Provide the (x, y) coordinate of the cell's center where the given text is located.  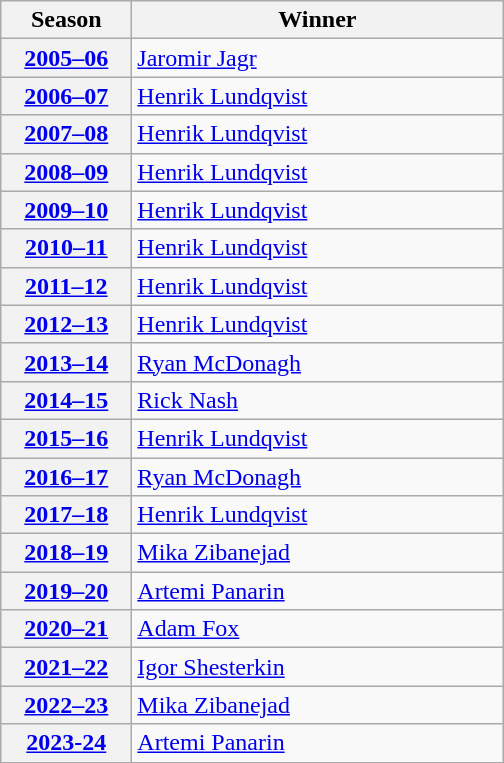
2015–16 (66, 438)
2022–23 (66, 705)
2008–09 (66, 172)
2005–06 (66, 58)
Adam Fox (318, 629)
2007–08 (66, 134)
2013–14 (66, 362)
2010–11 (66, 248)
2019–20 (66, 591)
Winner (318, 20)
2017–18 (66, 515)
2020–21 (66, 629)
Jaromir Jagr (318, 58)
2014–15 (66, 400)
2011–12 (66, 286)
2016–17 (66, 477)
Igor Shesterkin (318, 667)
2006–07 (66, 96)
2009–10 (66, 210)
2018–19 (66, 553)
2023-24 (66, 743)
Rick Nash (318, 400)
2012–13 (66, 324)
2021–22 (66, 667)
Season (66, 20)
